For the text-containing cell, return its midpoint in [x, y] coordinate format. 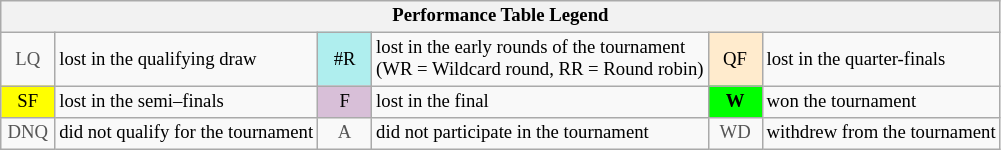
did not participate in the tournament [540, 134]
SF [28, 102]
#R [345, 60]
won the tournament [881, 102]
DNQ [28, 134]
lost in the early rounds of the tournament(WR = Wildcard round, RR = Round robin) [540, 60]
did not qualify for the tournament [186, 134]
Performance Table Legend [500, 16]
W [735, 102]
lost in the quarter-finals [881, 60]
lost in the semi–finals [186, 102]
withdrew from the tournament [881, 134]
A [345, 134]
lost in the qualifying draw [186, 60]
lost in the final [540, 102]
F [345, 102]
WD [735, 134]
LQ [28, 60]
QF [735, 60]
